Locate the cell with the specified text and output its (x, y) center coordinate. 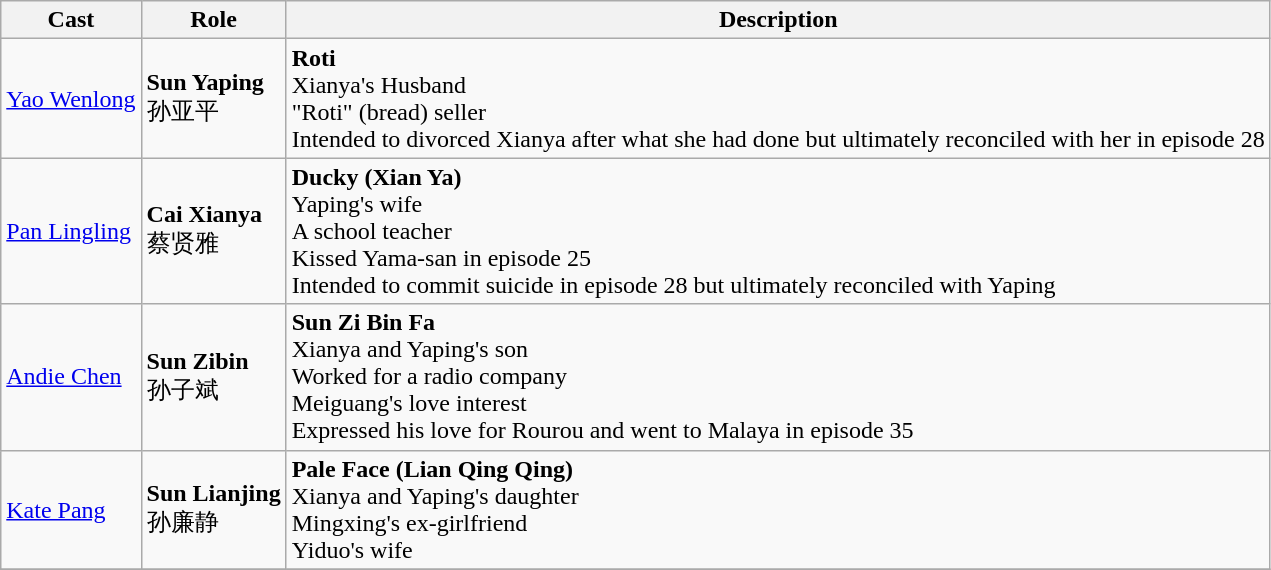
Description (778, 20)
Yao Wenlong (71, 98)
Pale Face (Lian Qing Qing)Xianya and Yaping's daughterMingxing's ex-girlfriendYiduo's wife (778, 510)
Andie Chen (71, 377)
Sun Yaping孙亚平 (214, 98)
Sun Lianjing孙廉静 (214, 510)
Kate Pang (71, 510)
Sun Zibin孙子斌 (214, 377)
Role (214, 20)
Pan Lingling (71, 231)
Cast (71, 20)
Sun Zi Bin FaXianya and Yaping's sonWorked for a radio companyMeiguang's love interestExpressed his love for Rourou and went to Malaya in episode 35 (778, 377)
RotiXianya's Husband"Roti" (bread) sellerIntended to divorced Xianya after what she had done but ultimately reconciled with her in episode 28 (778, 98)
Cai Xianya蔡贤雅 (214, 231)
